For the text-containing cell, return its midpoint in (X, Y) coordinate format. 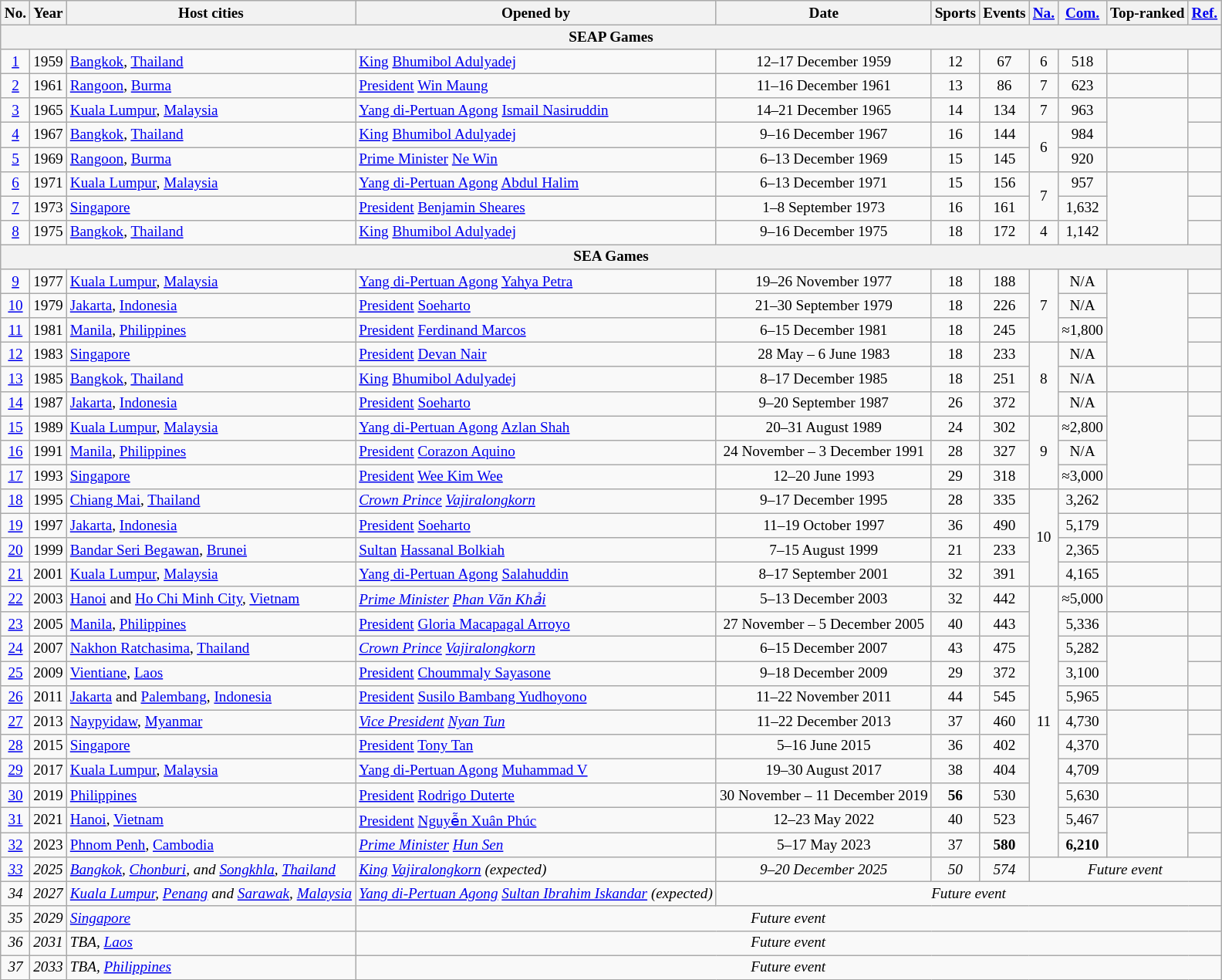
1991 (49, 452)
Com. (1083, 13)
23 (15, 624)
Naypyidaw, Myanmar (211, 722)
President Rodrigo Duterte (536, 796)
Host cities (211, 13)
391 (1004, 574)
144 (1004, 135)
245 (1004, 330)
1983 (49, 355)
404 (1004, 771)
Chiang Mai, Thailand (211, 501)
957 (1083, 184)
30 November – 11 December 2019 (824, 796)
Hanoi and Ho Chi Minh City, Vietnam (211, 599)
1997 (49, 525)
12–23 May 2022 (824, 819)
4,370 (1083, 746)
11–22 November 2011 (824, 698)
25 (15, 673)
Yang di-Pertuan Agong Muhammad V (536, 771)
984 (1083, 135)
2033 (49, 968)
1985 (49, 379)
Year (49, 13)
188 (1004, 282)
8–17 December 1985 (824, 379)
No. (15, 13)
134 (1004, 110)
2013 (49, 722)
5–17 May 2023 (824, 845)
5–16 June 2015 (824, 746)
2019 (49, 796)
21–30 September 1979 (824, 306)
2027 (49, 894)
2023 (49, 845)
5,467 (1083, 819)
161 (1004, 208)
Vice President Nyan Tun (536, 722)
SEAP Games (611, 37)
President Nguyễn Xuân Phúc (536, 819)
6–15 December 1981 (824, 330)
4,730 (1083, 722)
11–19 October 1997 (824, 525)
11–16 December 1961 (824, 86)
Hanoi, Vietnam (211, 819)
3 (15, 110)
President Corazon Aquino (536, 452)
20 (15, 550)
1973 (49, 208)
2015 (49, 746)
2011 (49, 698)
523 (1004, 819)
31 (15, 819)
145 (1004, 159)
318 (1004, 477)
226 (1004, 306)
8–17 September 2001 (824, 574)
33 (15, 870)
President Susilo Bambang Yudhoyono (536, 698)
9–20 September 1987 (824, 404)
Phnom Penh, Cambodia (211, 845)
Prime Minister Ne Win (536, 159)
530 (1004, 796)
4,709 (1083, 771)
≈2,800 (1083, 427)
2021 (49, 819)
1969 (49, 159)
5,965 (1083, 698)
Yang di-Pertuan Agong Azlan Shah (536, 427)
156 (1004, 184)
Jakarta and Palembang, Indonesia (211, 698)
518 (1083, 62)
9–20 December 2025 (824, 870)
9–17 December 1995 (824, 501)
4,165 (1083, 574)
President Tony Tan (536, 746)
172 (1004, 232)
920 (1083, 159)
5,336 (1083, 624)
67 (1004, 62)
7–15 August 1999 (824, 550)
3,262 (1083, 501)
2003 (49, 599)
2007 (49, 649)
≈1,800 (1083, 330)
TBA, Philippines (211, 968)
38 (955, 771)
9–18 December 2009 (824, 673)
28 May – 6 June 1983 (824, 355)
Events (1004, 13)
Sultan Hassanal Bolkiah (536, 550)
402 (1004, 746)
5,630 (1083, 796)
11–22 December 2013 (824, 722)
Sports (955, 13)
44 (955, 698)
Philippines (211, 796)
2,365 (1083, 550)
Na. (1043, 13)
2025 (49, 870)
1,142 (1083, 232)
251 (1004, 379)
Ref. (1205, 13)
President Ferdinand Marcos (536, 330)
SEA Games (611, 257)
6,210 (1083, 845)
Yang di-Pertuan Agong Yahya Petra (536, 282)
Yang di-Pertuan Agong Ismail Nasiruddin (536, 110)
King Vajiralongkorn (expected) (536, 870)
1 (15, 62)
30 (15, 796)
President Wee Kim Wee (536, 477)
27 (15, 722)
5–13 December 2003 (824, 599)
22 (15, 599)
2017 (49, 771)
1987 (49, 404)
Bandar Seri Begawan, Brunei (211, 550)
Date (824, 13)
2009 (49, 673)
1961 (49, 86)
460 (1004, 722)
302 (1004, 427)
2001 (49, 574)
623 (1083, 86)
≈3,000 (1083, 477)
2029 (49, 918)
1965 (49, 110)
475 (1004, 649)
24 November – 3 December 1991 (824, 452)
1975 (49, 232)
TBA, Laos (211, 943)
Nakhon Ratchasima, Thailand (211, 649)
20–31 August 1989 (824, 427)
19–30 August 2017 (824, 771)
12–17 December 1959 (824, 62)
Yang di-Pertuan Agong Abdul Halim (536, 184)
545 (1004, 698)
1993 (49, 477)
Kuala Lumpur, Penang and Sarawak, Malaysia (211, 894)
12–20 June 1993 (824, 477)
5,282 (1083, 649)
574 (1004, 870)
9–16 December 1975 (824, 232)
34 (15, 894)
14–21 December 1965 (824, 110)
56 (955, 796)
1967 (49, 135)
Opened by (536, 13)
President Benjamin Sheares (536, 208)
1–8 September 1973 (824, 208)
442 (1004, 599)
1977 (49, 282)
2031 (49, 943)
19–26 November 1977 (824, 282)
43 (955, 649)
Prime Minister Hun Sen (536, 845)
Top-ranked (1147, 13)
1959 (49, 62)
35 (15, 918)
1971 (49, 184)
President Devan Nair (536, 355)
Bangkok, Chonburi, and Songkhla, Thailand (211, 870)
President Win Maung (536, 86)
1981 (49, 330)
86 (1004, 86)
1999 (49, 550)
19 (15, 525)
1989 (49, 427)
1,632 (1083, 208)
Yang di-Pertuan Agong Salahuddin (536, 574)
Yang di-Pertuan Agong Sultan Ibrahim Iskandar (expected) (536, 894)
Vientiane, Laos (211, 673)
327 (1004, 452)
Prime Minister Phan Văn Khải (536, 599)
President Choummaly Sayasone (536, 673)
580 (1004, 845)
5,179 (1083, 525)
335 (1004, 501)
490 (1004, 525)
President Gloria Macapagal Arroyo (536, 624)
1995 (49, 501)
5 (15, 159)
6–13 December 1969 (824, 159)
1979 (49, 306)
27 November – 5 December 2005 (824, 624)
50 (955, 870)
6–13 December 1971 (824, 184)
443 (1004, 624)
17 (15, 477)
3,100 (1083, 673)
963 (1083, 110)
9–16 December 1967 (824, 135)
2 (15, 86)
6–15 December 2007 (824, 649)
≈5,000 (1083, 599)
2005 (49, 624)
